From the cell containing the given text, extract its center point as (x, y) coordinate. 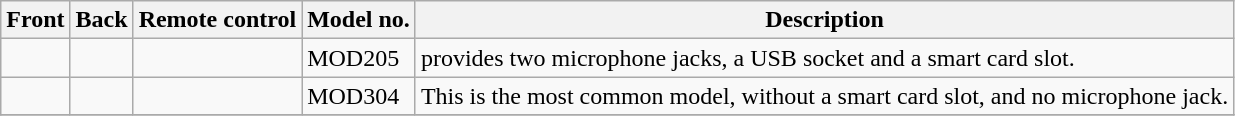
Front (36, 20)
Description (824, 20)
MOD304 (359, 96)
MOD205 (359, 58)
provides two microphone jacks, a USB socket and a smart card slot. (824, 58)
This is the most common model, without a smart card slot, and no microphone jack. (824, 96)
Remote control (218, 20)
Model no. (359, 20)
Back (102, 20)
